Output the [x, y] coordinate of the center of the cell containing the given text.  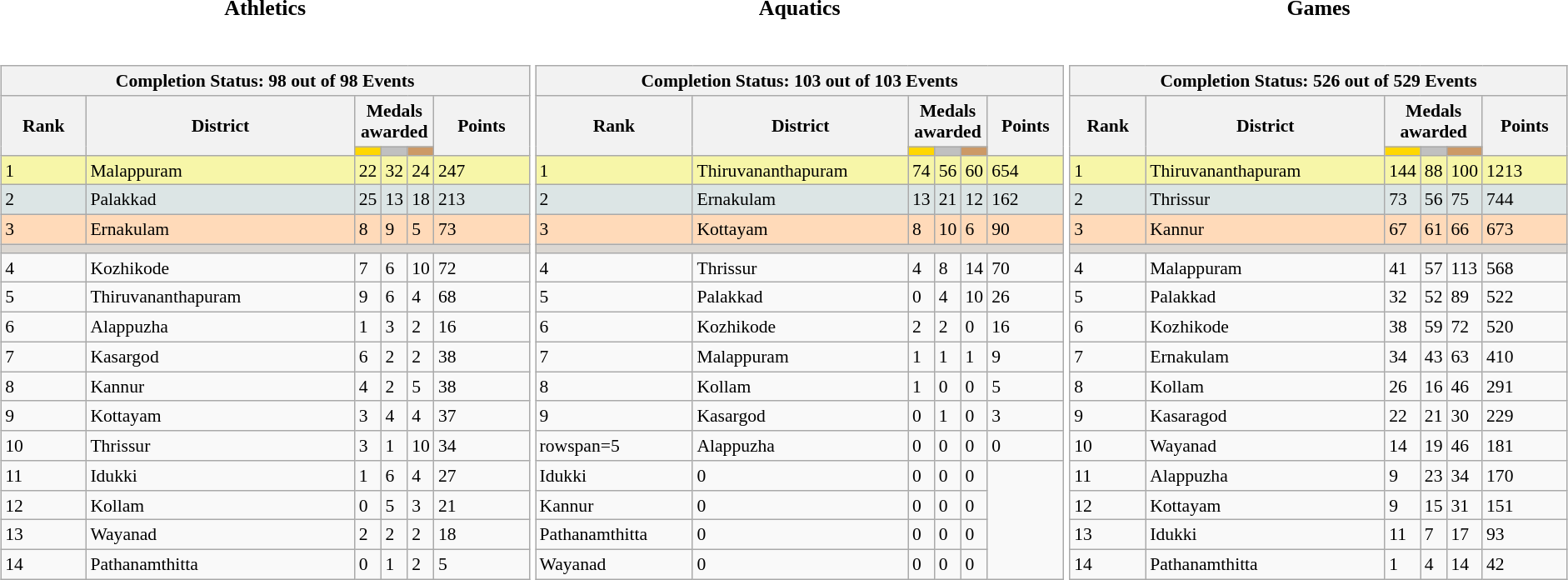
23 [1434, 476]
247 [482, 170]
68 [482, 297]
568 [1525, 267]
151 [1525, 505]
181 [1525, 446]
90 [1026, 229]
42 [1525, 564]
52 [1434, 297]
37 [482, 416]
41 [1403, 267]
27 [482, 476]
170 [1525, 476]
70 [1026, 267]
654 [1026, 170]
25 [368, 200]
57 [1434, 267]
43 [1434, 357]
17 [1465, 535]
Completion Status: 103 out of 103 Events [800, 81]
61 [1434, 229]
60 [974, 170]
213 [482, 200]
24 [421, 170]
Completion Status: 526 out of 529 Events [1318, 81]
rowspan=5 [615, 446]
Kasaragod [1265, 416]
88 [1434, 170]
291 [1525, 387]
59 [1434, 327]
Completion Status: 98 out of 98 Events [265, 81]
744 [1525, 200]
144 [1403, 170]
100 [1465, 170]
162 [1026, 200]
67 [1403, 229]
1213 [1525, 170]
229 [1525, 416]
75 [1465, 200]
19 [1434, 446]
522 [1525, 297]
520 [1525, 327]
31 [1465, 505]
66 [1465, 229]
410 [1525, 357]
89 [1465, 297]
74 [921, 170]
63 [1465, 357]
15 [1434, 505]
673 [1525, 229]
30 [1465, 416]
113 [1465, 267]
93 [1525, 535]
